Locate the cell with the specified text and output its [x, y] center coordinate. 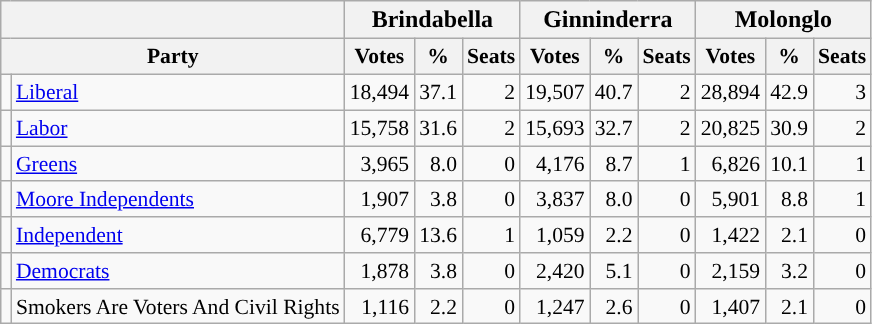
37.1 [438, 92]
4,176 [554, 164]
Brindabella [433, 20]
8.7 [614, 164]
1,907 [380, 199]
6,779 [380, 235]
2,159 [730, 271]
10.1 [789, 164]
1,247 [554, 306]
13.6 [438, 235]
28,894 [730, 92]
15,758 [380, 128]
3 [842, 92]
31.6 [438, 128]
19,507 [554, 92]
32.7 [614, 128]
8.8 [789, 199]
2,420 [554, 271]
1,059 [554, 235]
Greens [178, 164]
3.2 [789, 271]
18,494 [380, 92]
3,837 [554, 199]
42.9 [789, 92]
1,878 [380, 271]
Independent [178, 235]
1,422 [730, 235]
Liberal [178, 92]
40.7 [614, 92]
30.9 [789, 128]
Party [173, 57]
Ginninderra [608, 20]
2.6 [614, 306]
6,826 [730, 164]
5,901 [730, 199]
Labor [178, 128]
1,116 [380, 306]
20,825 [730, 128]
Molonglo [784, 20]
Moore Independents [178, 199]
15,693 [554, 128]
Democrats [178, 271]
Smokers Are Voters And Civil Rights [178, 306]
1,407 [730, 306]
3,965 [380, 164]
5.1 [614, 271]
